Locate the cell with the specified text and output its [X, Y] center coordinate. 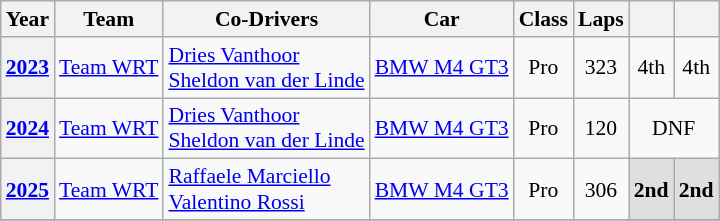
2024 [28, 128]
Team [108, 19]
DNF [674, 128]
2023 [28, 68]
323 [601, 68]
Class [544, 19]
Raffaele Marciello Valentino Rossi [266, 190]
Car [442, 19]
306 [601, 190]
Laps [601, 19]
120 [601, 128]
Co-Drivers [266, 19]
2025 [28, 190]
Year [28, 19]
